Detect which cell encompasses the target text, then output its [X, Y] center coordinate. 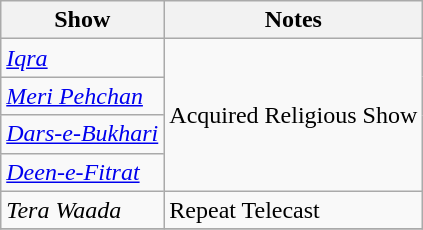
Acquired Religious Show [294, 115]
Tera Waada [82, 210]
Notes [294, 20]
Repeat Telecast [294, 210]
Dars-e-Bukhari [82, 134]
Deen-e-Fitrat [82, 172]
Iqra [82, 58]
Show [82, 20]
Meri Pehchan [82, 96]
